From the cell containing the given text, extract its center point as [X, Y] coordinate. 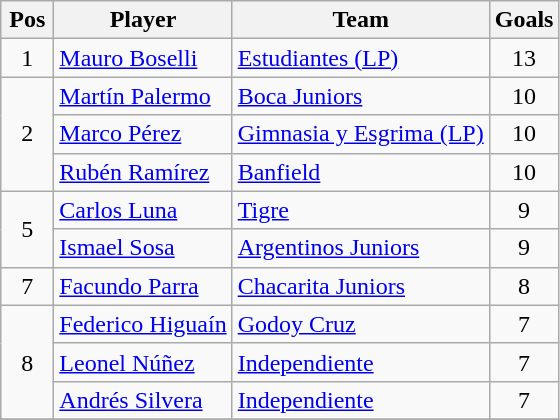
Boca Juniors [360, 96]
Team [360, 20]
Argentinos Juniors [360, 248]
Tigre [360, 210]
Facundo Parra [143, 286]
Estudiantes (LP) [360, 58]
Rubén Ramírez [143, 172]
Godoy Cruz [360, 324]
Martín Palermo [143, 96]
5 [28, 229]
Ismael Sosa [143, 248]
Chacarita Juniors [360, 286]
1 [28, 58]
Marco Pérez [143, 134]
Mauro Boselli [143, 58]
Leonel Núñez [143, 362]
Player [143, 20]
Andrés Silvera [143, 400]
Goals [524, 20]
Pos [28, 20]
Carlos Luna [143, 210]
Banfield [360, 172]
2 [28, 134]
13 [524, 58]
Federico Higuaín [143, 324]
Gimnasia y Esgrima (LP) [360, 134]
